Provide the [X, Y] coordinate of the cell's center where the given text is located.  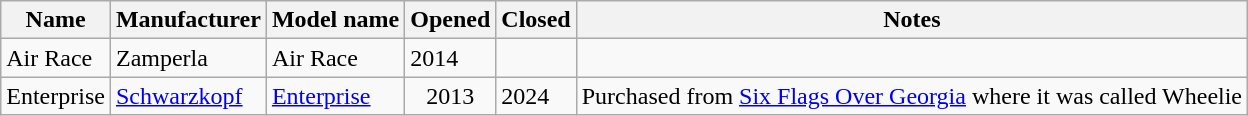
Opened [450, 20]
Closed [536, 20]
Notes [912, 20]
Model name [335, 20]
Zamperla [188, 58]
2014 [450, 58]
Name [56, 20]
Purchased from Six Flags Over Georgia where it was called Wheelie [912, 96]
2024 [536, 96]
Manufacturer [188, 20]
2013 [450, 96]
Schwarzkopf [188, 96]
